Return the [x, y] coordinate for the center point of the cell that contains the specified text.  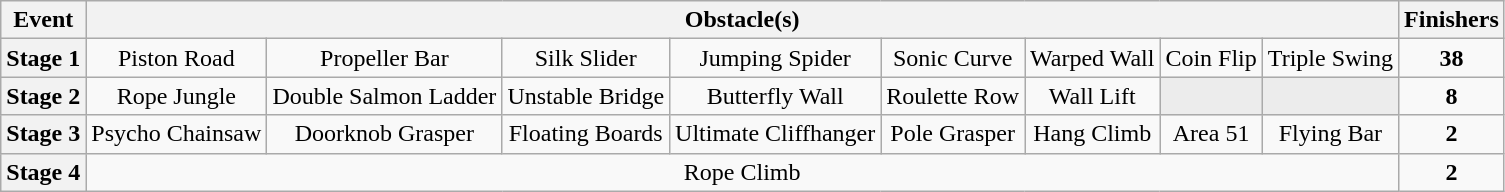
Sonic Curve [953, 58]
Pole Grasper [953, 134]
Ultimate Cliffhanger [776, 134]
Stage 3 [44, 134]
38 [1452, 58]
Finishers [1452, 20]
Butterfly Wall [776, 96]
Stage 4 [44, 172]
Flying Bar [1330, 134]
Stage 1 [44, 58]
Roulette Row [953, 96]
Rope Climb [742, 172]
Coin Flip [1211, 58]
Stage 2 [44, 96]
Floating Boards [586, 134]
Area 51 [1211, 134]
Piston Road [176, 58]
Doorknob Grasper [384, 134]
Rope Jungle [176, 96]
Event [44, 20]
Propeller Bar [384, 58]
Jumping Spider [776, 58]
Hang Climb [1092, 134]
Psycho Chainsaw [176, 134]
Silk Slider [586, 58]
Unstable Bridge [586, 96]
8 [1452, 96]
Warped Wall [1092, 58]
Triple Swing [1330, 58]
Obstacle(s) [742, 20]
Wall Lift [1092, 96]
Double Salmon Ladder [384, 96]
